Return the (x, y) coordinate for the center point of the cell that contains the specified text.  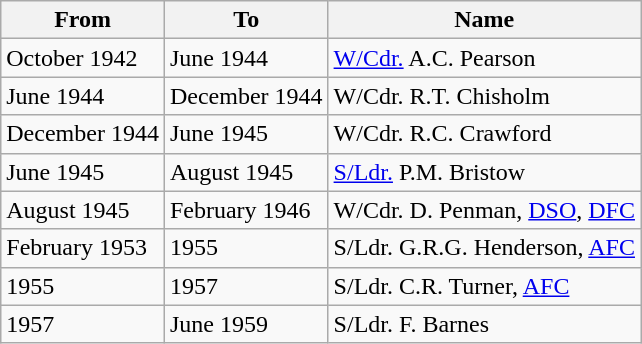
February 1946 (246, 210)
W/Cdr. A.C. Pearson (484, 58)
Name (484, 20)
S/Ldr. C.R. Turner, AFC (484, 286)
From (83, 20)
W/Cdr. R.T. Chisholm (484, 96)
S/Ldr. P.M. Bristow (484, 172)
To (246, 20)
February 1953 (83, 248)
W/Cdr. D. Penman, DSO, DFC (484, 210)
S/Ldr. G.R.G. Henderson, AFC (484, 248)
June 1959 (246, 324)
October 1942 (83, 58)
W/Cdr. R.C. Crawford (484, 134)
S/Ldr. F. Barnes (484, 324)
